Pinpoint the cell where the given text exists, returning its [X, Y] midpoint coordinate. 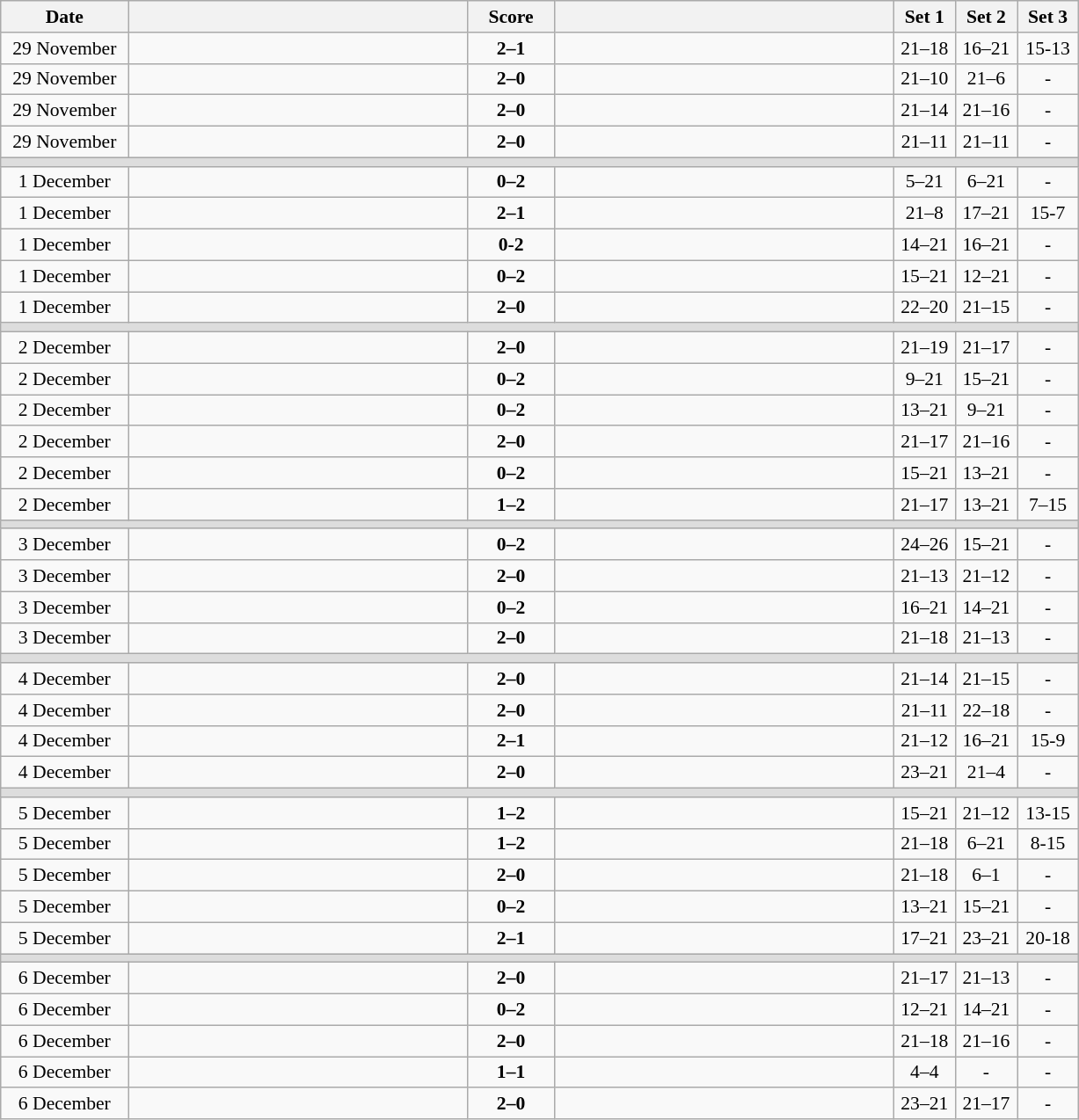
15-9 [1047, 741]
7–15 [1047, 505]
22–20 [924, 308]
Set 1 [924, 17]
Set 3 [1047, 17]
21–19 [924, 348]
5–21 [924, 182]
21–10 [924, 79]
0-2 [511, 245]
21–6 [986, 79]
24–26 [924, 545]
4–4 [924, 1073]
15-7 [1047, 214]
13-15 [1047, 813]
15-13 [1047, 48]
1–1 [511, 1073]
21–4 [986, 773]
22–18 [986, 710]
6–1 [986, 876]
Score [511, 17]
20-18 [1047, 938]
8-15 [1047, 844]
Set 2 [986, 17]
Date [65, 17]
21–8 [924, 214]
